For the text-containing cell, return its midpoint in (x, y) coordinate format. 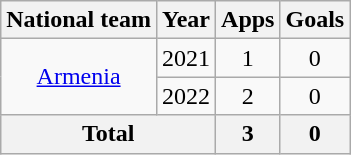
3 (248, 134)
Year (186, 20)
2021 (186, 58)
2 (248, 96)
National team (79, 20)
1 (248, 58)
Apps (248, 20)
2022 (186, 96)
Armenia (79, 77)
Goals (315, 20)
Total (108, 134)
